Pinpoint the cell where the given text exists, returning its [X, Y] midpoint coordinate. 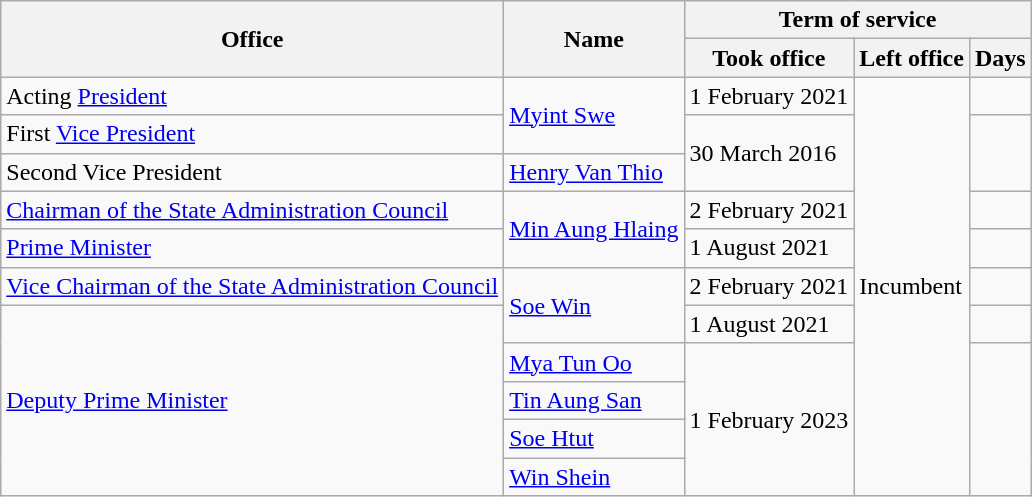
Incumbent [912, 286]
Prime Minister [252, 248]
First Vice President [252, 134]
Soe Htut [594, 438]
Soe Win [594, 305]
Tin Aung San [594, 400]
Win Shein [594, 477]
1 February 2021 [769, 96]
Myint Swe [594, 115]
Mya Tun Oo [594, 362]
Second Vice President [252, 172]
Name [594, 39]
Min Aung Hlaing [594, 229]
Term of service [858, 20]
Took office [769, 58]
Acting President [252, 96]
Deputy Prime Minister [252, 400]
Vice Chairman of the State Administration Council [252, 286]
30 March 2016 [769, 153]
Henry Van Thio [594, 172]
Days [1000, 58]
Chairman of the State Administration Council [252, 210]
Office [252, 39]
Left office [912, 58]
1 February 2023 [769, 419]
